For the text-containing cell, return its midpoint in [x, y] coordinate format. 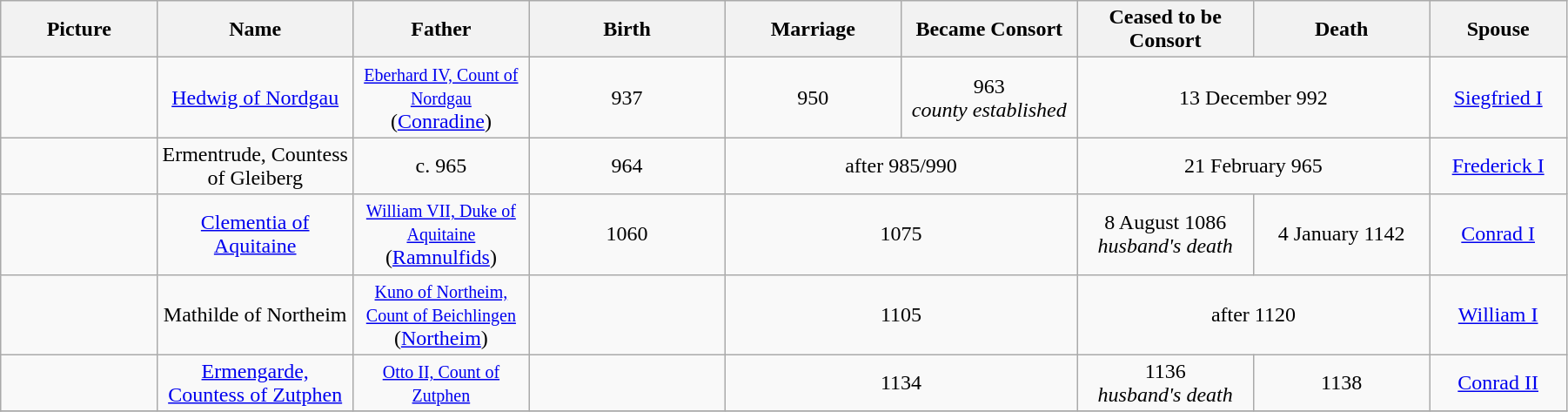
13 December 992 [1253, 98]
after 1120 [1253, 314]
8 August 1086husband's death [1165, 234]
Conrad I [1498, 234]
Father [441, 30]
Eberhard IV, Count of Nordgau(Conradine) [441, 98]
Marriage [813, 30]
1134 [901, 383]
Ermengarde, Countess of Zutphen [256, 383]
950 [813, 98]
Frederick I [1498, 165]
Death [1341, 30]
937 [627, 98]
after 985/990 [901, 165]
Became Consort [989, 30]
1138 [1341, 383]
963county established [989, 98]
1075 [901, 234]
964 [627, 165]
William VII, Duke of Aquitaine(Ramnulfids) [441, 234]
4 January 1142 [1341, 234]
Mathilde of Northeim [256, 314]
Birth [627, 30]
Kuno of Northeim, Count of Beichlingen(Northeim) [441, 314]
c. 965 [441, 165]
1105 [901, 314]
21 February 965 [1253, 165]
Ceased to be Consort [1165, 30]
Ermentrude, Countess of Gleiberg [256, 165]
Picture [79, 30]
1136husband's death [1165, 383]
Siegfried I [1498, 98]
William I [1498, 314]
Spouse [1498, 30]
Otto II, Count of Zutphen [441, 383]
Conrad II [1498, 383]
Hedwig of Nordgau [256, 98]
Name [256, 30]
Clementia of Aquitaine [256, 234]
1060 [627, 234]
